Provide the (x, y) coordinate of the cell's center where the given text is located.  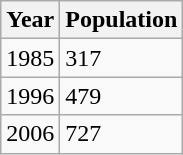
1996 (30, 96)
Year (30, 20)
Population (122, 20)
1985 (30, 58)
317 (122, 58)
479 (122, 96)
2006 (30, 134)
727 (122, 134)
